Extract the [x, y] coordinate from the center of the cell holding the provided text.  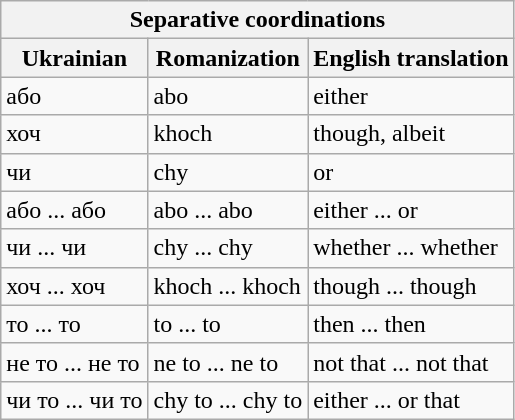
abo [228, 96]
though, albeit [411, 134]
English translation [411, 58]
хоч [74, 134]
чи то ... чи то [74, 400]
Ukrainian [74, 58]
whether ... whether [411, 248]
to ... to [228, 324]
то ... то [74, 324]
Romanization [228, 58]
abo ... abo [228, 210]
чи [74, 172]
khoch [228, 134]
або ... або [74, 210]
or [411, 172]
either [411, 96]
chy ... chy [228, 248]
either ... or [411, 210]
ne to ... ne to [228, 362]
чи ... чи [74, 248]
Separative coordinations [258, 20]
khoch ... khoch [228, 286]
chy [228, 172]
не то ... не то [74, 362]
not that ... not that [411, 362]
хоч ... хоч [74, 286]
though ... though [411, 286]
either ... or that [411, 400]
chy to ... chy to [228, 400]
або [74, 96]
then ... then [411, 324]
